Return [x, y] of the center of cell containing provided text 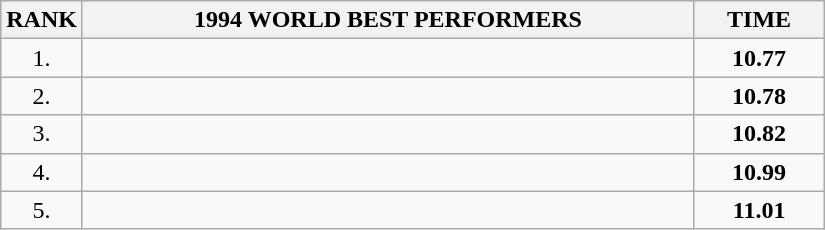
3. [42, 134]
5. [42, 210]
2. [42, 96]
1. [42, 58]
TIME [760, 20]
10.77 [760, 58]
10.78 [760, 96]
11.01 [760, 210]
10.99 [760, 172]
4. [42, 172]
10.82 [760, 134]
RANK [42, 20]
1994 WORLD BEST PERFORMERS [388, 20]
